Identify which cell holds the provided text, then report its (x, y) central coordinate. 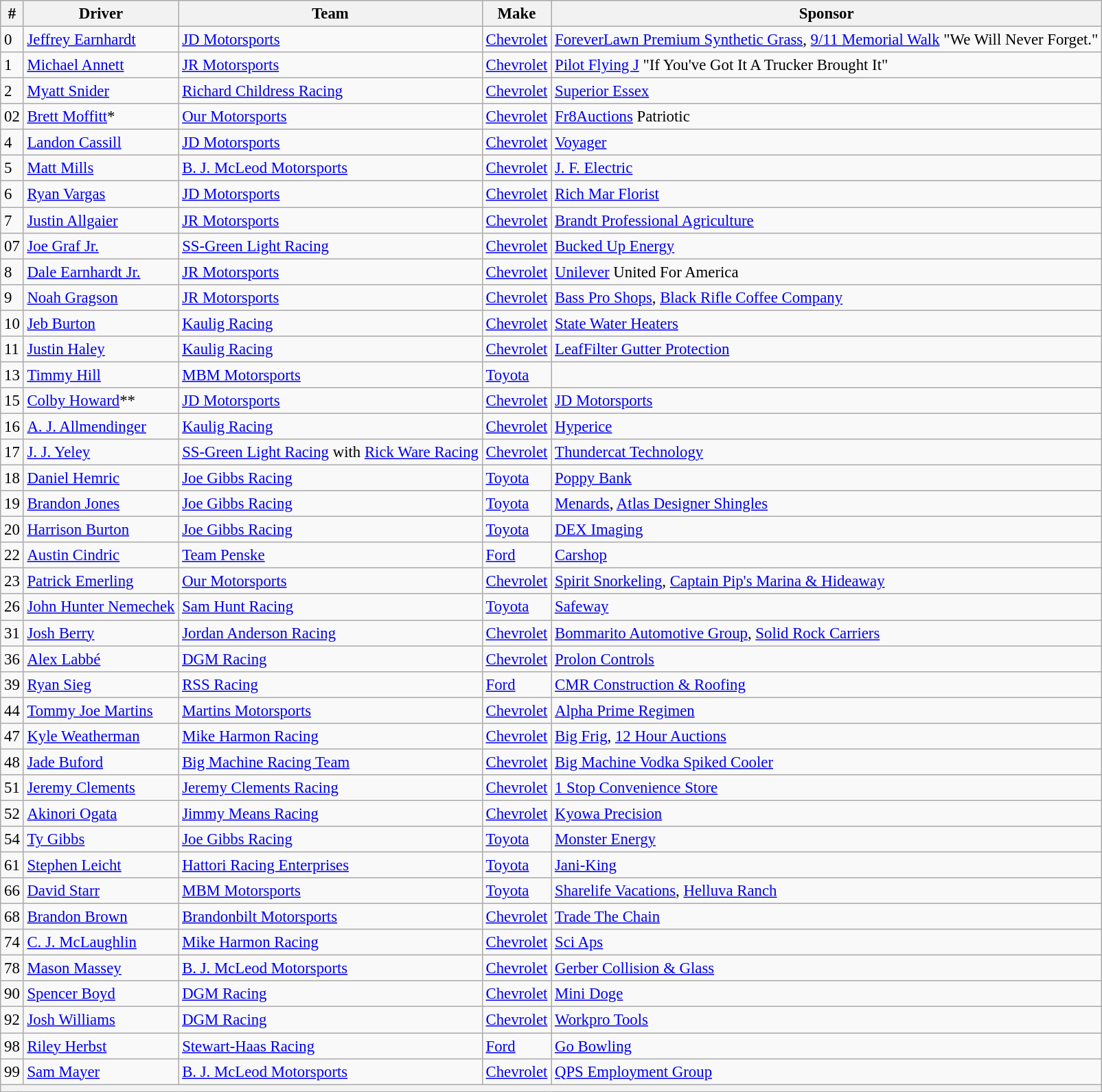
Brett Moffitt* (101, 117)
Ty Gibbs (101, 839)
92 (12, 1020)
Mini Doge (827, 995)
Timmy Hill (101, 375)
17 (12, 452)
Alex Labbé (101, 659)
07 (12, 246)
78 (12, 968)
Joe Graf Jr. (101, 246)
54 (12, 839)
23 (12, 581)
Matt Mills (101, 168)
Menards, Atlas Designer Shingles (827, 504)
Gerber Collision & Glass (827, 968)
Alpha Prime Regimen (827, 710)
31 (12, 633)
1 (12, 65)
Big Machine Vodka Spiked Cooler (827, 762)
Bucked Up Energy (827, 246)
Spencer Boyd (101, 995)
Martins Motorsports (330, 710)
Michael Annett (101, 65)
Jordan Anderson Racing (330, 633)
Rich Mar Florist (827, 194)
47 (12, 736)
State Water Heaters (827, 323)
Bommarito Automotive Group, Solid Rock Carriers (827, 633)
Akinori Ogata (101, 813)
QPS Employment Group (827, 1071)
Jeffrey Earnhardt (101, 40)
99 (12, 1071)
Fr8Auctions Patriotic (827, 117)
66 (12, 891)
5 (12, 168)
Jimmy Means Racing (330, 813)
Prolon Controls (827, 659)
Team (330, 14)
Sam Mayer (101, 1071)
Monster Energy (827, 839)
Richard Childress Racing (330, 91)
Carshop (827, 555)
Tommy Joe Martins (101, 710)
SS-Green Light Racing with Rick Ware Racing (330, 452)
Trade The Chain (827, 917)
74 (12, 942)
18 (12, 478)
68 (12, 917)
4 (12, 143)
Josh Berry (101, 633)
Justin Allgaier (101, 220)
Daniel Hemric (101, 478)
Brandt Professional Agriculture (827, 220)
Austin Cindric (101, 555)
Voyager (827, 143)
Spirit Snorkeling, Captain Pip's Marina & Hideaway (827, 581)
Pilot Flying J "If You've Got It A Trucker Brought It" (827, 65)
Thundercat Technology (827, 452)
Harrison Burton (101, 530)
Landon Cassill (101, 143)
LeafFilter Gutter Protection (827, 349)
DEX Imaging (827, 530)
13 (12, 375)
Poppy Bank (827, 478)
19 (12, 504)
10 (12, 323)
Brandonbilt Motorsports (330, 917)
Big Machine Racing Team (330, 762)
7 (12, 220)
Jade Buford (101, 762)
Colby Howard** (101, 401)
Unilever United For America (827, 272)
48 (12, 762)
22 (12, 555)
16 (12, 426)
Mason Massey (101, 968)
A. J. Allmendinger (101, 426)
Jeremy Clements Racing (330, 788)
Noah Gragson (101, 297)
02 (12, 117)
Bass Pro Shops, Black Rifle Coffee Company (827, 297)
SS-Green Light Racing (330, 246)
Riley Herbst (101, 1046)
Jeb Burton (101, 323)
52 (12, 813)
39 (12, 684)
44 (12, 710)
61 (12, 866)
Kyowa Precision (827, 813)
Dale Earnhardt Jr. (101, 272)
Sci Aps (827, 942)
Sharelife Vacations, Helluva Ranch (827, 891)
15 (12, 401)
Justin Haley (101, 349)
6 (12, 194)
Sponsor (827, 14)
CMR Construction & Roofing (827, 684)
Stewart-Haas Racing (330, 1046)
20 (12, 530)
John Hunter Nemechek (101, 607)
Team Penske (330, 555)
J. F. Electric (827, 168)
ForeverLawn Premium Synthetic Grass, 9/11 Memorial Walk "We Will Never Forget." (827, 40)
Jani-King (827, 866)
Josh Williams (101, 1020)
Sam Hunt Racing (330, 607)
1 Stop Convenience Store (827, 788)
David Starr (101, 891)
2 (12, 91)
# (12, 14)
Safeway (827, 607)
98 (12, 1046)
Workpro Tools (827, 1020)
Brandon Brown (101, 917)
Myatt Snider (101, 91)
J. J. Yeley (101, 452)
36 (12, 659)
Hattori Racing Enterprises (330, 866)
9 (12, 297)
Hyperice (827, 426)
Stephen Leicht (101, 866)
RSS Racing (330, 684)
Big Frig, 12 Hour Auctions (827, 736)
C. J. McLaughlin (101, 942)
Make (516, 14)
Jeremy Clements (101, 788)
51 (12, 788)
8 (12, 272)
Patrick Emerling (101, 581)
90 (12, 995)
Ryan Vargas (101, 194)
0 (12, 40)
Superior Essex (827, 91)
Brandon Jones (101, 504)
Ryan Sieg (101, 684)
Kyle Weatherman (101, 736)
11 (12, 349)
Go Bowling (827, 1046)
Driver (101, 14)
26 (12, 607)
